Provide the (X, Y) coordinate of the cell's center where the given text is located.  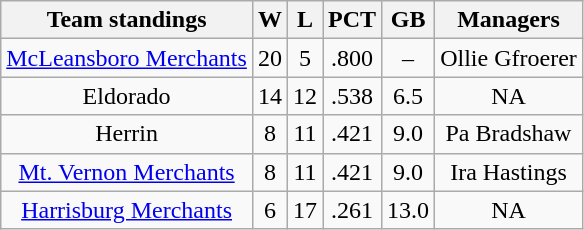
6.5 (408, 96)
Mt. Vernon Merchants (127, 172)
McLeansboro Merchants (127, 58)
Harrisburg Merchants (127, 210)
20 (270, 58)
Ollie Gfroerer (509, 58)
.538 (352, 96)
PCT (352, 20)
.800 (352, 58)
Ira Hastings (509, 172)
Herrin (127, 134)
6 (270, 210)
GB (408, 20)
Team standings (127, 20)
.261 (352, 210)
Managers (509, 20)
13.0 (408, 210)
17 (304, 210)
14 (270, 96)
W (270, 20)
12 (304, 96)
L (304, 20)
– (408, 58)
Pa Bradshaw (509, 134)
Eldorado (127, 96)
5 (304, 58)
